Search for the cell housing the specified text and yield its [X, Y] center coordinate. 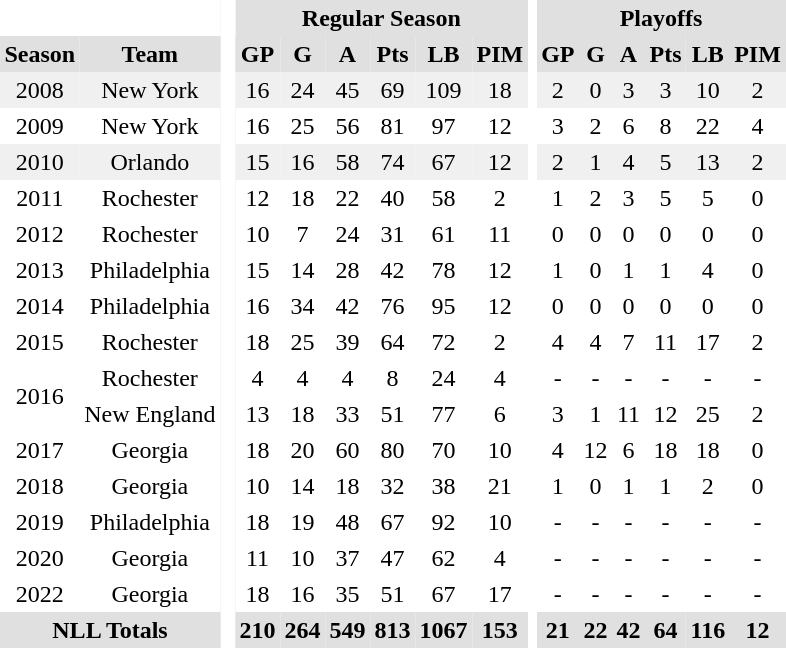
109 [444, 90]
153 [500, 630]
2012 [40, 234]
32 [392, 486]
35 [348, 594]
2015 [40, 342]
77 [444, 414]
264 [302, 630]
2008 [40, 90]
28 [348, 270]
NLL Totals [110, 630]
62 [444, 558]
72 [444, 342]
20 [302, 450]
New England [150, 414]
2014 [40, 306]
Regular Season [382, 18]
45 [348, 90]
2011 [40, 198]
Playoffs [662, 18]
116 [708, 630]
31 [392, 234]
95 [444, 306]
76 [392, 306]
33 [348, 414]
56 [348, 126]
37 [348, 558]
210 [258, 630]
48 [348, 522]
549 [348, 630]
2017 [40, 450]
1067 [444, 630]
813 [392, 630]
80 [392, 450]
2019 [40, 522]
Orlando [150, 162]
40 [392, 198]
74 [392, 162]
47 [392, 558]
39 [348, 342]
2022 [40, 594]
97 [444, 126]
92 [444, 522]
70 [444, 450]
2009 [40, 126]
2020 [40, 558]
19 [302, 522]
78 [444, 270]
Team [150, 54]
34 [302, 306]
81 [392, 126]
2016 [40, 396]
69 [392, 90]
2018 [40, 486]
60 [348, 450]
61 [444, 234]
2010 [40, 162]
Season [40, 54]
38 [444, 486]
2013 [40, 270]
